Determine the (x, y) coordinate at the center of the cell enclosing the given text.  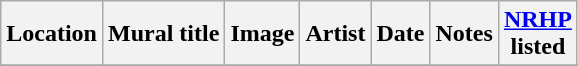
Artist (336, 34)
Mural title (163, 34)
Notes (464, 34)
Date (400, 34)
Image (262, 34)
Location (52, 34)
NRHPlisted (538, 34)
